Extract the (x, y) coordinate from the center of the cell holding the provided text.  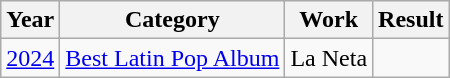
Year (30, 20)
Work (329, 20)
La Neta (329, 58)
Result (411, 20)
2024 (30, 58)
Category (172, 20)
Best Latin Pop Album (172, 58)
